Find where the given text appears and provide that cell's center as [x, y] coordinate. 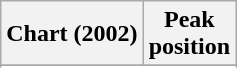
Chart (2002) [72, 34]
Peakposition [189, 34]
